Pinpoint the cell where the given text exists, returning its [x, y] midpoint coordinate. 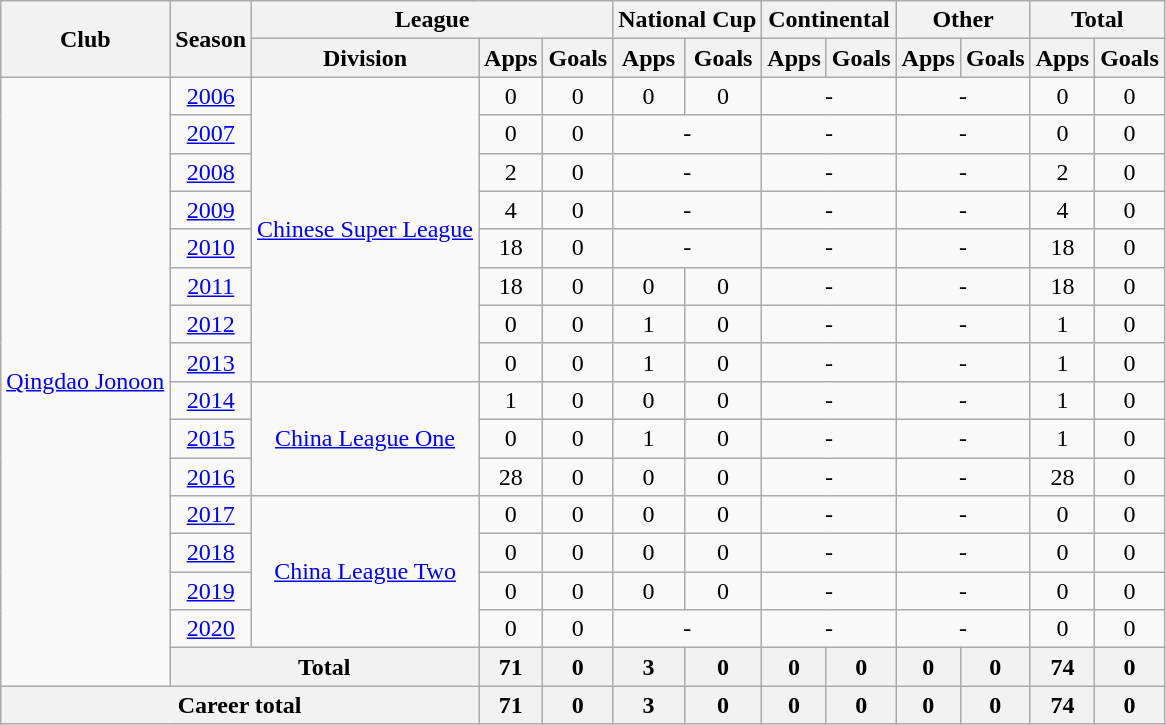
2008 [211, 172]
China League Two [366, 572]
Other [963, 20]
League [432, 20]
Career total [240, 705]
2010 [211, 248]
2014 [211, 400]
2019 [211, 591]
Continental [829, 20]
2016 [211, 477]
2018 [211, 553]
2017 [211, 515]
Chinese Super League [366, 229]
Club [86, 39]
Division [366, 58]
2015 [211, 438]
China League One [366, 438]
2009 [211, 210]
Qingdao Jonoon [86, 382]
2011 [211, 286]
2007 [211, 134]
2012 [211, 324]
2006 [211, 96]
Season [211, 39]
2020 [211, 629]
National Cup [688, 20]
2013 [211, 362]
